Identify which cell holds the provided text, then report its [x, y] central coordinate. 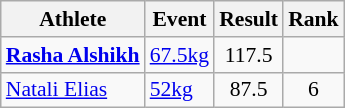
Natali Elias [73, 90]
67.5kg [180, 55]
52kg [180, 90]
Event [180, 19]
Rank [314, 19]
117.5 [248, 55]
Result [248, 19]
Rasha Alshikh [73, 55]
87.5 [248, 90]
Athlete [73, 19]
6 [314, 90]
